Return the (x, y) coordinate for the center point of the cell that contains the specified text.  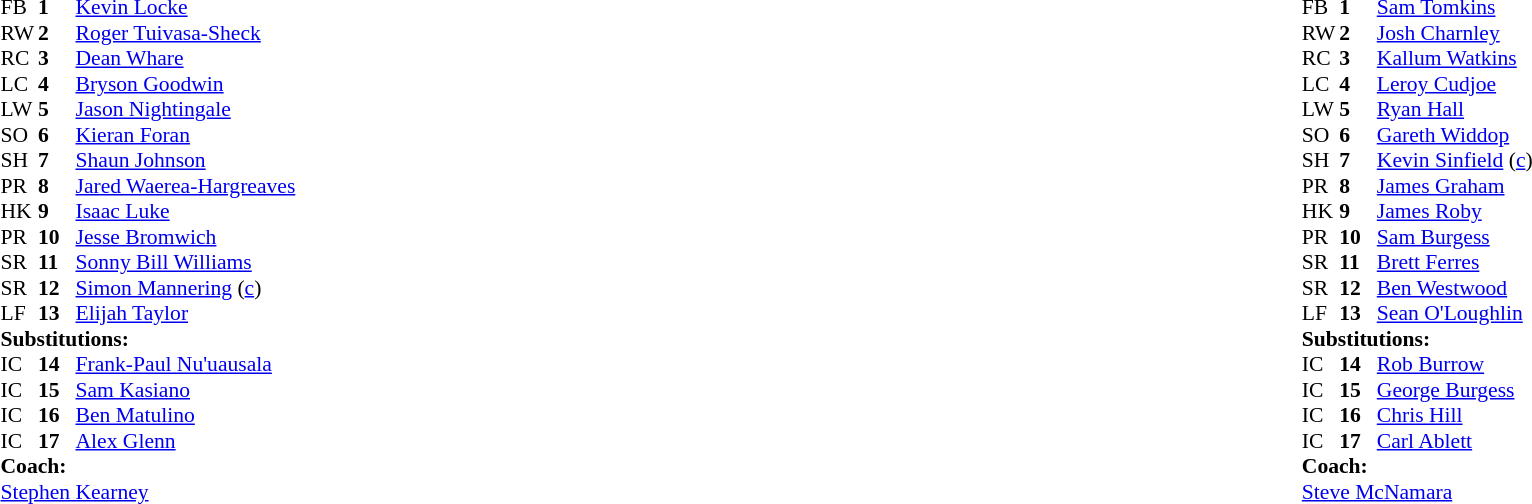
Jared Waerea-Hargreaves (186, 186)
Shaun Johnson (186, 161)
Bryson Goodwin (186, 84)
Sam Kasiano (186, 390)
Jason Nightingale (186, 109)
Kieran Foran (186, 135)
Isaac Luke (186, 211)
Frank-Paul Nu'uausala (186, 365)
Alex Glenn (186, 441)
Simon Mannering (c) (186, 288)
Coach: (148, 467)
Roger Tuivasa-Sheck (186, 33)
Jesse Bromwich (186, 237)
Dean Whare (186, 59)
Substitutions: (148, 339)
Ben Matulino (186, 415)
Elijah Taylor (186, 313)
Sonny Bill Williams (186, 263)
